Search for the cell housing the specified text and yield its [X, Y] center coordinate. 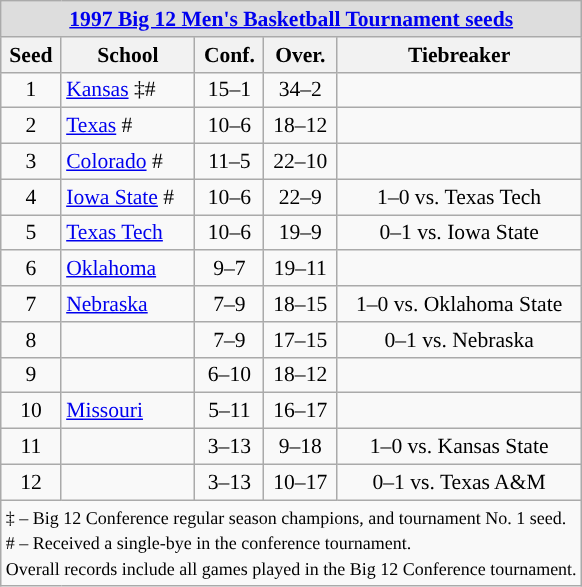
6 [31, 269]
1–0 vs. Texas Tech [460, 197]
5–11 [230, 411]
9–18 [300, 447]
10–17 [300, 482]
15–1 [230, 90]
0–1 vs. Texas A&M [460, 482]
School [128, 55]
Nebraska [128, 304]
18–15 [300, 304]
Colorado # [128, 162]
Over. [300, 55]
5 [31, 233]
7 [31, 304]
8 [31, 340]
2 [31, 126]
16–17 [300, 411]
4 [31, 197]
Kansas ‡# [128, 90]
34–2 [300, 90]
Texas # [128, 126]
9–7 [230, 269]
1–0 vs. Oklahoma State [460, 304]
9 [31, 375]
11 [31, 447]
17–15 [300, 340]
Texas Tech [128, 233]
Missouri [128, 411]
1 [31, 90]
0–1 vs. Iowa State [460, 233]
0–1 vs. Nebraska [460, 340]
Oklahoma [128, 269]
19–9 [300, 233]
1997 Big 12 Men's Basketball Tournament seeds [292, 19]
1–0 vs. Kansas State [460, 447]
Conf. [230, 55]
19–11 [300, 269]
11–5 [230, 162]
22–10 [300, 162]
22–9 [300, 197]
12 [31, 482]
10 [31, 411]
3 [31, 162]
Seed [31, 55]
6–10 [230, 375]
Iowa State # [128, 197]
Tiebreaker [460, 55]
